Scan for the cell matching the given text and deliver its [X, Y] coordinate at center. 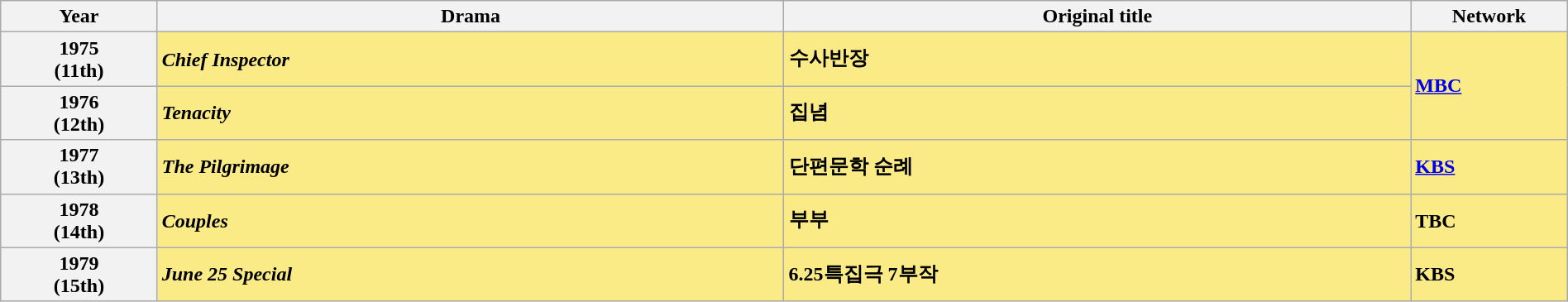
6.25특집극 7부작 [1097, 275]
1977(13th) [79, 167]
집념 [1097, 113]
1976(12th) [79, 113]
1978(14th) [79, 220]
Original title [1097, 17]
MBC [1489, 86]
June 25 Special [471, 275]
Tenacity [471, 113]
The Pilgrimage [471, 167]
Network [1489, 17]
부부 [1097, 220]
1979(15th) [79, 275]
Year [79, 17]
Drama [471, 17]
Chief Inspector [471, 60]
Couples [471, 220]
수사반장 [1097, 60]
1975(11th) [79, 60]
TBC [1489, 220]
단편문학 순례 [1097, 167]
